Determine the [X, Y] coordinate at the center of the cell enclosing the given text.  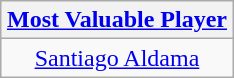
Most Valuable Player [116, 20]
Santiago Aldama [116, 58]
